Determine the (X, Y) coordinate at the center of the cell enclosing the given text.  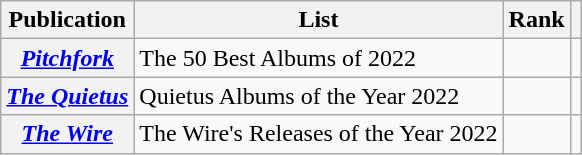
The Wire's Releases of the Year 2022 (318, 134)
Rank (536, 20)
The 50 Best Albums of 2022 (318, 58)
The Quietus (68, 96)
List (318, 20)
Publication (68, 20)
The Wire (68, 134)
Pitchfork (68, 58)
Quietus Albums of the Year 2022 (318, 96)
